Capture the cell that displays the provided text and extract its [x, y] central coordinate. 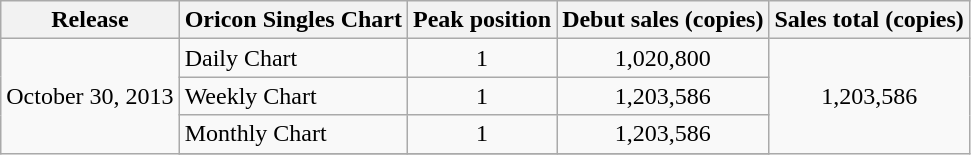
Sales total (copies) [869, 20]
Oricon Singles Chart [293, 20]
Debut sales (copies) [663, 20]
1,020,800 [663, 58]
Peak position [482, 20]
October 30, 2013 [90, 96]
Daily Chart [293, 58]
Monthly Chart [293, 134]
Weekly Chart [293, 96]
Release [90, 20]
